Pinpoint the cell where the given text exists, returning its [X, Y] midpoint coordinate. 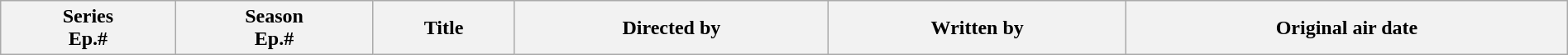
Title [443, 28]
Directed by [672, 28]
Written by [978, 28]
SeasonEp.# [275, 28]
SeriesEp.# [88, 28]
Original air date [1347, 28]
